Return the [X, Y] coordinate for the center point of the cell that contains the specified text.  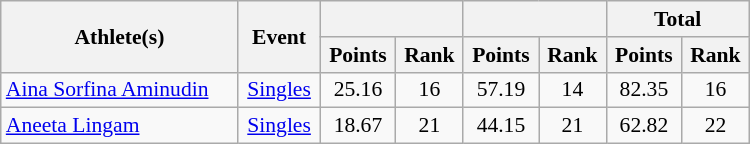
22 [716, 126]
62.82 [644, 126]
Aneeta Lingam [120, 126]
Aina Sorfina Aminudin [120, 90]
Total [678, 19]
Event [279, 36]
44.15 [500, 126]
14 [573, 90]
Athlete(s) [120, 36]
57.19 [500, 90]
18.67 [358, 126]
25.16 [358, 90]
82.35 [644, 90]
